For the text-containing cell, return its midpoint in [x, y] coordinate format. 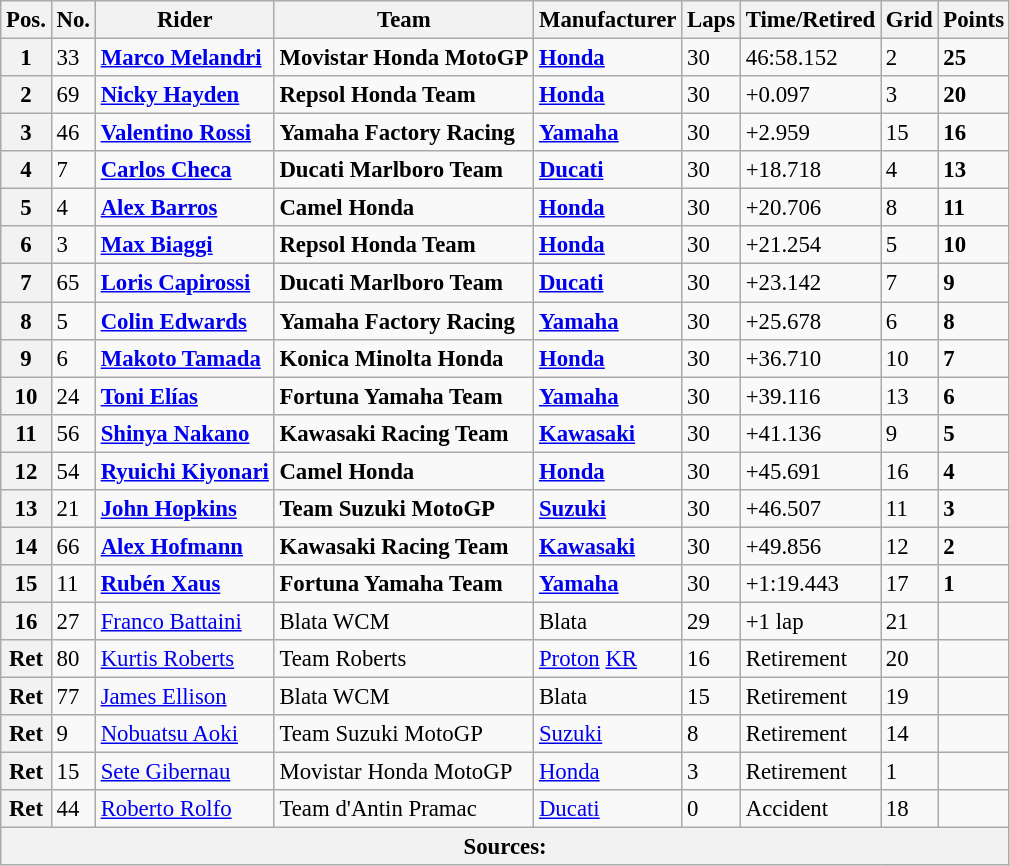
Alex Barros [184, 208]
18 [910, 809]
46:58.152 [810, 58]
+18.718 [810, 170]
Nobuatsu Aoki [184, 734]
Max Biaggi [184, 245]
John Hopkins [184, 509]
Shinya Nakano [184, 433]
No. [73, 20]
+41.136 [810, 433]
Team Roberts [404, 659]
46 [73, 133]
+2.959 [810, 133]
19 [910, 697]
+1 lap [810, 621]
+23.142 [810, 283]
Alex Hofmann [184, 546]
Ryuichi Kiyonari [184, 471]
24 [73, 396]
65 [73, 283]
Rubén Xaus [184, 584]
33 [73, 58]
Accident [810, 809]
Points [974, 20]
+49.856 [810, 546]
Makoto Tamada [184, 358]
77 [73, 697]
Konica Minolta Honda [404, 358]
+25.678 [810, 321]
66 [73, 546]
+21.254 [810, 245]
Toni Elías [184, 396]
Carlos Checa [184, 170]
Valentino Rossi [184, 133]
Marco Melandri [184, 58]
56 [73, 433]
+36.710 [810, 358]
69 [73, 95]
44 [73, 809]
Sete Gibernau [184, 772]
27 [73, 621]
+45.691 [810, 471]
Kurtis Roberts [184, 659]
Colin Edwards [184, 321]
Time/Retired [810, 20]
+39.116 [810, 396]
Pos. [26, 20]
25 [974, 58]
Roberto Rolfo [184, 809]
Grid [910, 20]
Team [404, 20]
Loris Capirossi [184, 283]
29 [712, 621]
Franco Battaini [184, 621]
Sources: [506, 847]
0 [712, 809]
James Ellison [184, 697]
+0.097 [810, 95]
54 [73, 471]
+20.706 [810, 208]
Nicky Hayden [184, 95]
17 [910, 584]
Laps [712, 20]
Rider [184, 20]
Manufacturer [608, 20]
80 [73, 659]
Team d'Antin Pramac [404, 809]
+46.507 [810, 509]
Proton KR [608, 659]
+1:19.443 [810, 584]
